From the cell containing the given text, extract its center point as [X, Y] coordinate. 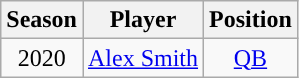
QB [251, 58]
Player [142, 20]
Position [251, 20]
2020 [42, 58]
Season [42, 20]
Alex Smith [142, 58]
